Provide the [x, y] coordinate of the cell's center where the given text is located.  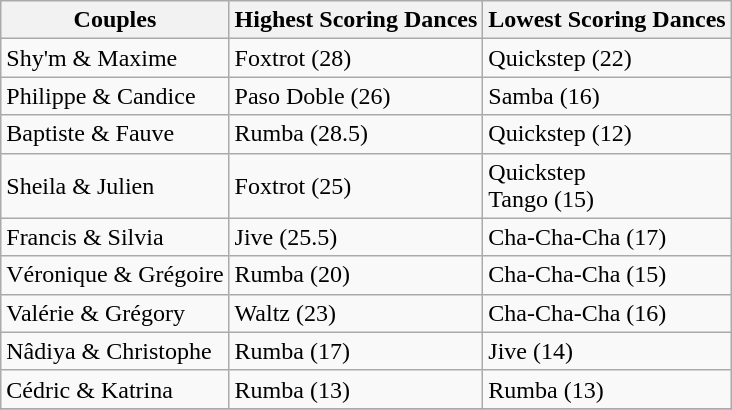
Rumba (17) [356, 351]
Paso Doble (26) [356, 96]
Cédric & Katrina [115, 389]
Shy'm & Maxime [115, 58]
Cha-Cha-Cha (16) [607, 313]
Quickstep (22) [607, 58]
Valérie & Grégory [115, 313]
QuickstepTango (15) [607, 186]
Véronique & Grégoire [115, 275]
Highest Scoring Dances [356, 20]
Nâdiya & Christophe [115, 351]
Jive (14) [607, 351]
Francis & Silvia [115, 237]
Cha-Cha-Cha (15) [607, 275]
Rumba (28.5) [356, 134]
Baptiste & Fauve [115, 134]
Jive (25.5) [356, 237]
Foxtrot (25) [356, 186]
Waltz (23) [356, 313]
Sheila & Julien [115, 186]
Couples [115, 20]
Quickstep (12) [607, 134]
Samba (16) [607, 96]
Philippe & Candice [115, 96]
Foxtrot (28) [356, 58]
Cha-Cha-Cha (17) [607, 237]
Rumba (20) [356, 275]
Lowest Scoring Dances [607, 20]
